Locate the cell with the specified text and output its [x, y] center coordinate. 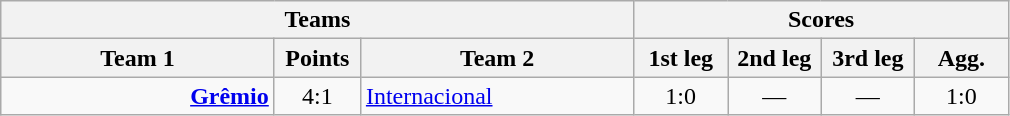
4:1 [317, 96]
Internacional [497, 96]
Points [317, 58]
Teams [318, 20]
1st leg [681, 58]
Team 1 [138, 58]
Team 2 [497, 58]
3rd leg [868, 58]
Grêmio [138, 96]
Agg. [962, 58]
2nd leg [775, 58]
Scores [821, 20]
